Extract the [X, Y] coordinate from the center of the cell holding the provided text.  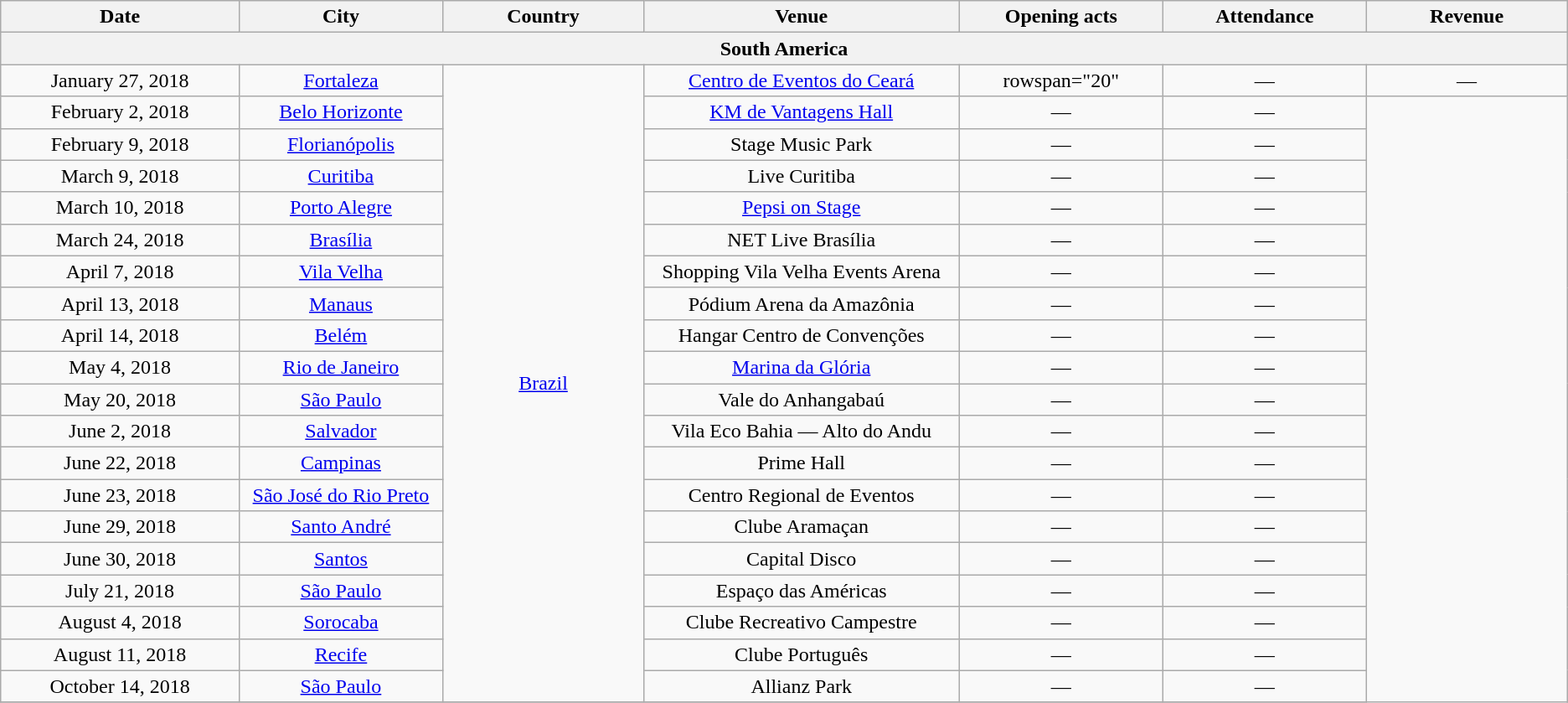
April 7, 2018 [121, 271]
Santo André [340, 527]
May 4, 2018 [121, 367]
Vale do Anhangabaú [802, 400]
Shopping Vila Velha Events Arena [802, 271]
July 21, 2018 [121, 591]
Espaço das Américas [802, 591]
Hangar Centro de Convenções [802, 335]
June 23, 2018 [121, 495]
City [340, 17]
São José do Rio Preto [340, 495]
April 14, 2018 [121, 335]
Campinas [340, 463]
Curitiba [340, 176]
Date [121, 17]
Prime Hall [802, 463]
Recife [340, 654]
Venue [802, 17]
Centro Regional de Eventos [802, 495]
NET Live Brasília [802, 240]
June 30, 2018 [121, 559]
April 13, 2018 [121, 303]
March 10, 2018 [121, 208]
Capital Disco [802, 559]
March 9, 2018 [121, 176]
Pepsi on Stage [802, 208]
January 27, 2018 [121, 80]
Allianz Park [802, 686]
May 20, 2018 [121, 400]
Florianópolis [340, 144]
Fortaleza [340, 80]
Vila Velha [340, 271]
Vila Eco Bahia — Alto do Andu [802, 432]
June 2, 2018 [121, 432]
Opening acts [1061, 17]
March 24, 2018 [121, 240]
June 22, 2018 [121, 463]
Santos [340, 559]
South America [784, 49]
August 4, 2018 [121, 623]
Country [543, 17]
Salvador [340, 432]
Pódium Arena da Amazônia [802, 303]
Porto Alegre [340, 208]
rowspan="20" [1061, 80]
Attendance [1265, 17]
June 29, 2018 [121, 527]
Stage Music Park [802, 144]
February 9, 2018 [121, 144]
October 14, 2018 [121, 686]
Clube Aramaçan [802, 527]
Live Curitiba [802, 176]
Belo Horizonte [340, 112]
February 2, 2018 [121, 112]
Revenue [1467, 17]
KM de Vantagens Hall [802, 112]
Marina da Glória [802, 367]
Clube Português [802, 654]
Clube Recreativo Campestre [802, 623]
Brazil [543, 384]
Rio de Janeiro [340, 367]
Sorocaba [340, 623]
Manaus [340, 303]
Centro de Eventos do Ceará [802, 80]
August 11, 2018 [121, 654]
Brasília [340, 240]
Belém [340, 335]
